Provide the [x, y] coordinate of the cell's center where the given text is located.  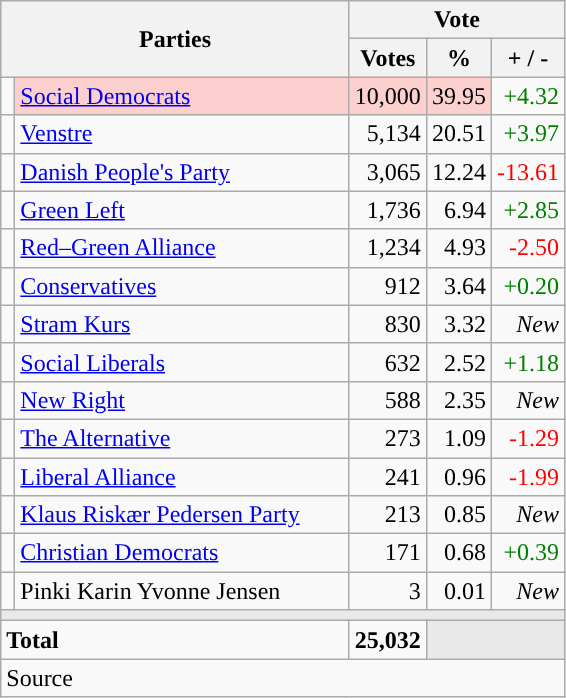
Danish People's Party [182, 172]
0.85 [458, 515]
0.68 [458, 553]
1,234 [388, 248]
912 [388, 286]
830 [388, 324]
-2.50 [528, 248]
3.64 [458, 286]
+0.39 [528, 553]
New Right [182, 400]
39.95 [458, 96]
20.51 [458, 134]
Conservatives [182, 286]
1,736 [388, 210]
Christian Democrats [182, 553]
25,032 [388, 640]
+3.97 [528, 134]
Parties [176, 39]
Stram Kurs [182, 324]
6.94 [458, 210]
Total [176, 640]
10,000 [388, 96]
2.35 [458, 400]
+0.20 [528, 286]
% [458, 58]
171 [388, 553]
Vote [456, 20]
Pinki Karin Yvonne Jensen [182, 591]
0.96 [458, 477]
12.24 [458, 172]
-13.61 [528, 172]
241 [388, 477]
Venstre [182, 134]
588 [388, 400]
1.09 [458, 438]
-1.29 [528, 438]
Green Left [182, 210]
2.52 [458, 362]
+1.18 [528, 362]
Klaus Riskær Pedersen Party [182, 515]
5,134 [388, 134]
+ / - [528, 58]
+2.85 [528, 210]
+4.32 [528, 96]
Source [283, 678]
213 [388, 515]
Social Democrats [182, 96]
Social Liberals [182, 362]
3 [388, 591]
Red–Green Alliance [182, 248]
4.93 [458, 248]
-1.99 [528, 477]
3,065 [388, 172]
3.32 [458, 324]
632 [388, 362]
Liberal Alliance [182, 477]
The Alternative [182, 438]
273 [388, 438]
Votes [388, 58]
0.01 [458, 591]
